Provide the [X, Y] coordinate of the cell's center where the given text is located.  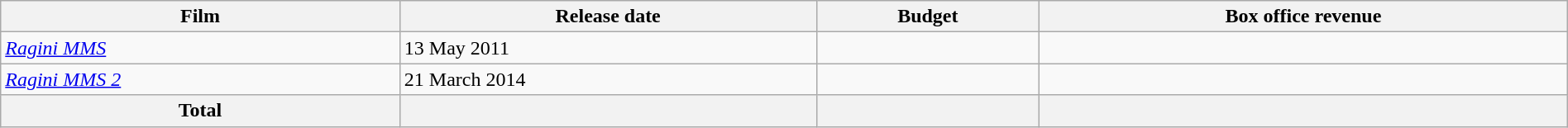
Total [200, 111]
Release date [608, 17]
21 March 2014 [608, 79]
Film [200, 17]
Budget [928, 17]
13 May 2011 [608, 48]
Ragini MMS [200, 48]
Ragini MMS 2 [200, 79]
Box office revenue [1303, 17]
